Identify which cell holds the provided text, then report its [X, Y] central coordinate. 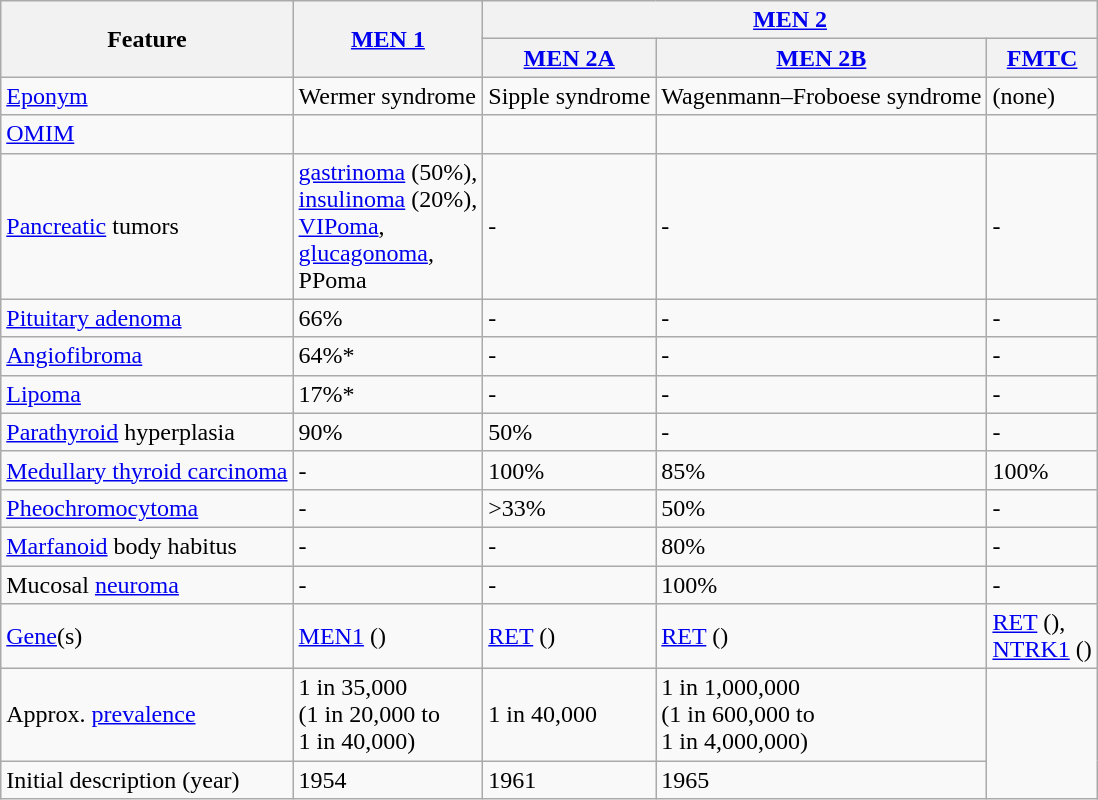
64%* [388, 356]
MEN 2 [790, 20]
Approx. prevalence [147, 715]
Wagenmann–Froboese syndrome [822, 96]
80% [822, 546]
gastrinoma (50%), insulinoma (20%), VIPoma, glucagonoma, PPoma [388, 226]
MEN 2A [570, 58]
17%* [388, 394]
FMTC [1042, 58]
Angiofibroma [147, 356]
1 in 1,000,000(1 in 600,000 to1 in 4,000,000) [822, 715]
MEN 1 [388, 39]
Feature [147, 39]
OMIM [147, 134]
Pheochromocytoma [147, 508]
RET (),NTRK1 () [1042, 636]
(none) [1042, 96]
Marfanoid body habitus [147, 546]
1954 [388, 780]
Mucosal neuroma [147, 585]
Initial description (year) [147, 780]
Lipoma [147, 394]
1965 [822, 780]
66% [388, 318]
Wermer syndrome [388, 96]
Pancreatic tumors [147, 226]
MEN 2B [822, 58]
1 in 35,000 (1 in 20,000 to 1 in 40,000) [388, 715]
85% [822, 470]
MEN1 () [388, 636]
Pituitary adenoma [147, 318]
Sipple syndrome [570, 96]
Medullary thyroid carcinoma [147, 470]
1961 [570, 780]
Parathyroid hyperplasia [147, 432]
Eponym [147, 96]
Gene(s) [147, 636]
90% [388, 432]
1 in 40,000 [570, 715]
>33% [570, 508]
